Output the [x, y] coordinate of the center of the cell containing the given text.  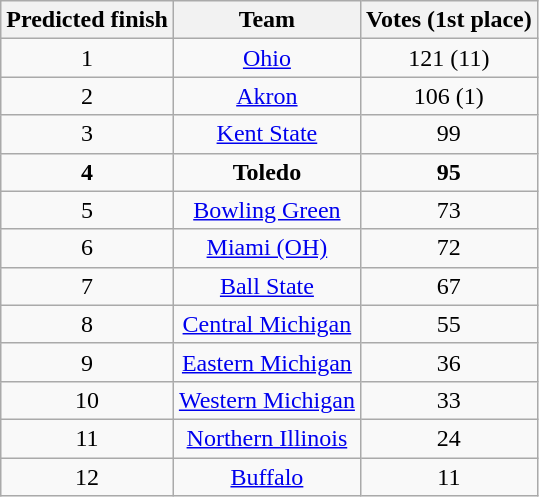
33 [448, 400]
Kent State [266, 134]
1 [88, 58]
Team [266, 20]
36 [448, 362]
2 [88, 96]
24 [448, 438]
72 [448, 248]
99 [448, 134]
Miami (OH) [266, 248]
6 [88, 248]
Ohio [266, 58]
4 [88, 172]
Votes (1st place) [448, 20]
73 [448, 210]
8 [88, 324]
106 (1) [448, 96]
Eastern Michigan [266, 362]
Northern Illinois [266, 438]
12 [88, 477]
Predicted finish [88, 20]
Toledo [266, 172]
3 [88, 134]
55 [448, 324]
9 [88, 362]
Ball State [266, 286]
Central Michigan [266, 324]
Buffalo [266, 477]
Bowling Green [266, 210]
67 [448, 286]
121 (11) [448, 58]
Akron [266, 96]
95 [448, 172]
10 [88, 400]
5 [88, 210]
7 [88, 286]
Western Michigan [266, 400]
